Detect which cell encompasses the target text, then output its [X, Y] center coordinate. 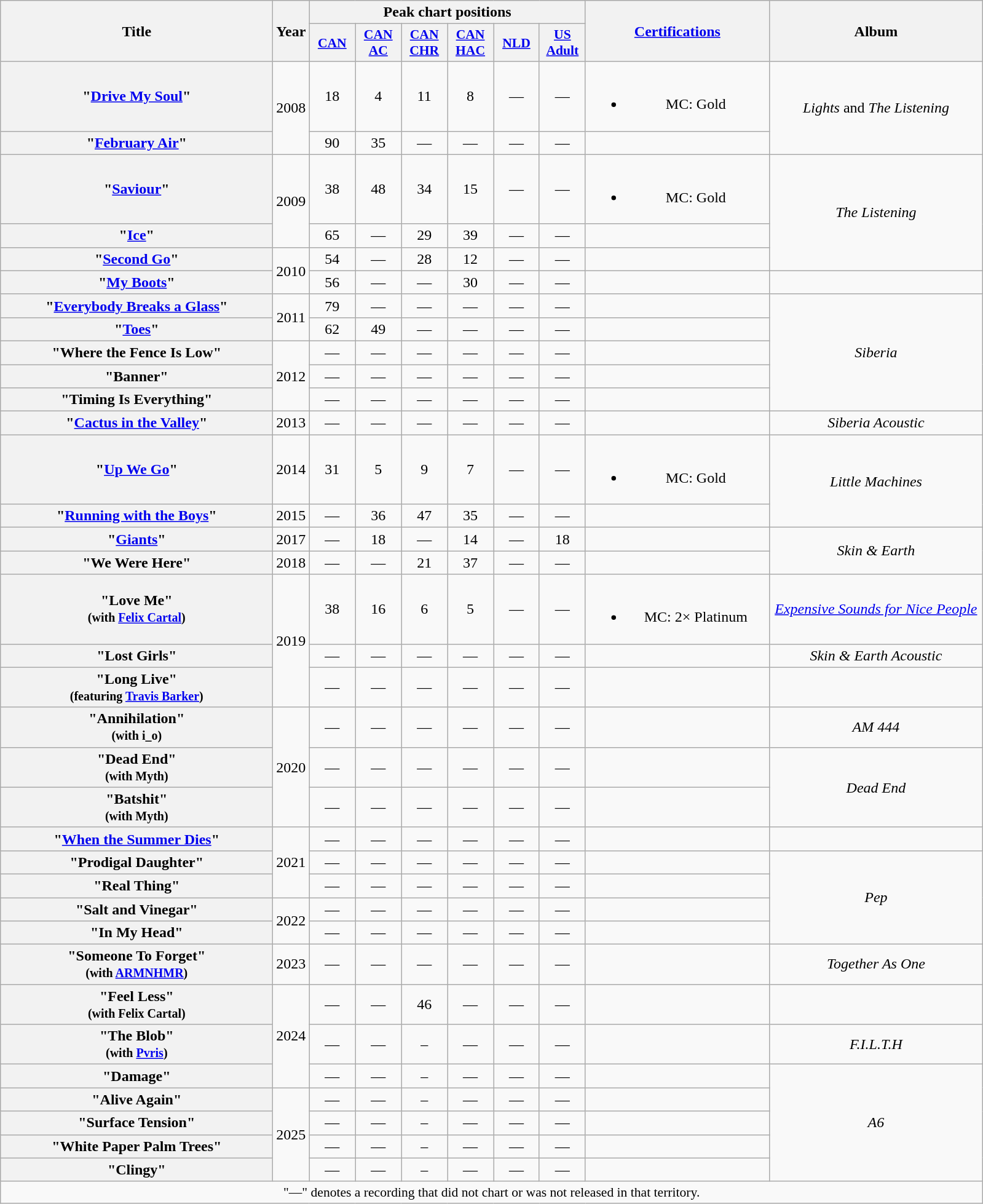
9 [424, 470]
11 [424, 96]
"Giants" [136, 539]
CAN CHR [424, 43]
"Love Me"(with Felix Cartal) [136, 609]
Together As One [875, 964]
2012 [291, 376]
14 [471, 539]
46 [424, 1005]
"Saviour" [136, 189]
"Someone To Forget" (with ARMNHMR) [136, 964]
2010 [291, 271]
34 [424, 189]
2022 [291, 921]
"Real Thing" [136, 885]
"Clingy" [136, 1170]
7 [471, 470]
Siberia Acoustic [875, 423]
"Where the Fence Is Low" [136, 352]
2014 [291, 470]
"Prodigal Daughter" [136, 862]
49 [379, 329]
"Up We Go" [136, 470]
2013 [291, 423]
"Cactus in the Valley" [136, 423]
65 [332, 236]
2009 [291, 200]
2020 [291, 767]
31 [332, 470]
"Drive My Soul" [136, 96]
"We Were Here" [136, 563]
AM 444 [875, 727]
MC: 2× Platinum [677, 609]
"Annihilation"(with i_o) [136, 727]
56 [332, 282]
"Batshit"(with Myth) [136, 807]
"Lost Girls" [136, 655]
Peak chart positions [448, 12]
54 [332, 259]
Album [875, 31]
15 [471, 189]
Title [136, 31]
NLD [516, 43]
12 [471, 259]
36 [379, 516]
CAN HAC [471, 43]
Siberia [875, 352]
"Long Live"(featuring Travis Barker) [136, 687]
"When the Summer Dies" [136, 839]
2023 [291, 964]
Year [291, 31]
30 [471, 282]
"Everybody Breaks a Glass" [136, 306]
F.I.L.T.H [875, 1044]
2011 [291, 317]
"Second Go" [136, 259]
90 [332, 143]
28 [424, 259]
8 [471, 96]
"Feel Less"(with Felix Cartal) [136, 1005]
2018 [291, 563]
2017 [291, 539]
29 [424, 236]
"Alive Again" [136, 1099]
A6 [875, 1123]
6 [424, 609]
Pep [875, 897]
Dead End [875, 787]
16 [379, 609]
CAN [332, 43]
"Toes" [136, 329]
2025 [291, 1135]
79 [332, 306]
47 [424, 516]
USAdult [562, 43]
"Salt and Vinegar" [136, 909]
"Ice" [136, 236]
Skin & Earth [875, 551]
Expensive Sounds for Nice People [875, 609]
"In My Head" [136, 933]
2019 [291, 641]
Certifications [677, 31]
"My Boots" [136, 282]
48 [379, 189]
Little Machines [875, 481]
2008 [291, 108]
"Banner" [136, 376]
37 [471, 563]
"Damage" [136, 1076]
"Timing Is Everything" [136, 400]
CAN AC [379, 43]
2021 [291, 862]
"Surface Tension" [136, 1123]
39 [471, 236]
2015 [291, 516]
"Dead End"(with Myth) [136, 767]
"White Paper Palm Trees" [136, 1146]
4 [379, 96]
"Running with the Boys" [136, 516]
The Listening [875, 213]
Skin & Earth Acoustic [875, 655]
"—" denotes a recording that did not chart or was not released in that territory. [492, 1192]
21 [424, 563]
Lights and The Listening [875, 108]
2024 [291, 1036]
"February Air" [136, 143]
"The Blob"(with Pvris) [136, 1044]
62 [332, 329]
